Search for the cell housing the specified text and yield its (X, Y) center coordinate. 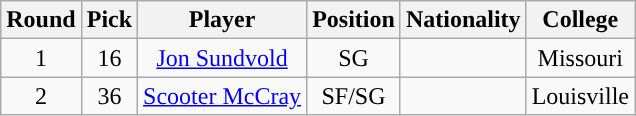
Louisville (580, 96)
16 (109, 58)
Pick (109, 20)
Jon Sundvold (222, 58)
SF/SG (354, 96)
Player (222, 20)
Missouri (580, 58)
2 (41, 96)
Position (354, 20)
College (580, 20)
1 (41, 58)
Round (41, 20)
Scooter McCray (222, 96)
Nationality (463, 20)
SG (354, 58)
36 (109, 96)
